Locate the cell with the specified text and output its [X, Y] center coordinate. 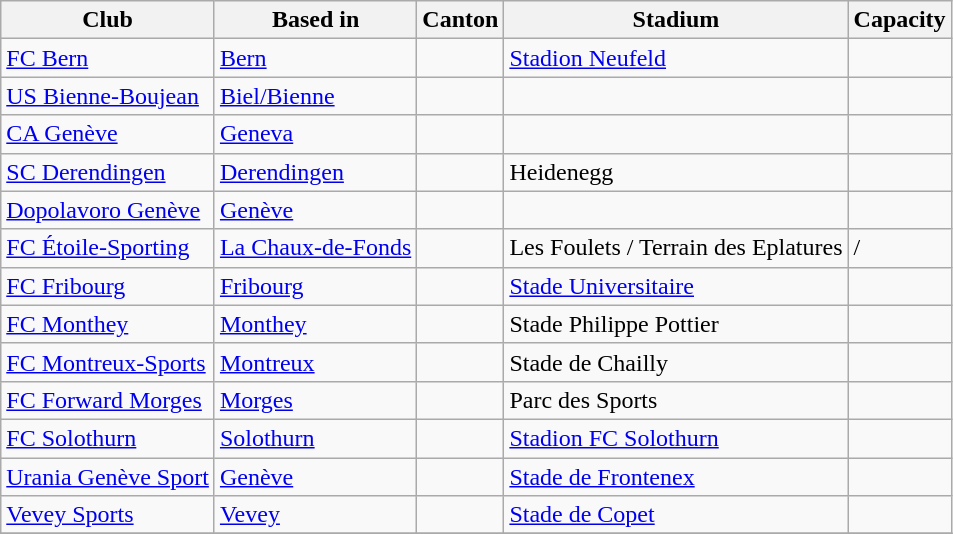
FC Forward Morges [108, 400]
Solothurn [315, 438]
Canton [460, 20]
US Bienne-Boujean [108, 96]
Club [108, 20]
Vevey [315, 515]
Stade Universitaire [676, 286]
Stadion Neufeld [676, 58]
Capacity [900, 20]
Fribourg [315, 286]
Stadion FC Solothurn [676, 438]
Les Foulets / Terrain des Eplatures [676, 248]
Stadium [676, 20]
Stade de Frontenex [676, 477]
Urania Genève Sport [108, 477]
FC Monthey [108, 324]
Parc des Sports [676, 400]
Heidenegg [676, 172]
Monthey [315, 324]
Dopolavoro Genève [108, 210]
Morges [315, 400]
Based in [315, 20]
FC Étoile-Sporting [108, 248]
FC Fribourg [108, 286]
SC Derendingen [108, 172]
La Chaux-de-Fonds [315, 248]
/ [900, 248]
Geneva [315, 134]
Stade de Chailly [676, 362]
CA Genève [108, 134]
Vevey Sports [108, 515]
Stade de Copet [676, 515]
Derendingen [315, 172]
FC Montreux-Sports [108, 362]
FC Solothurn [108, 438]
FC Bern [108, 58]
Stade Philippe Pottier [676, 324]
Biel/Bienne [315, 96]
Montreux [315, 362]
Bern [315, 58]
